Locate the cell with the specified text and output its [X, Y] center coordinate. 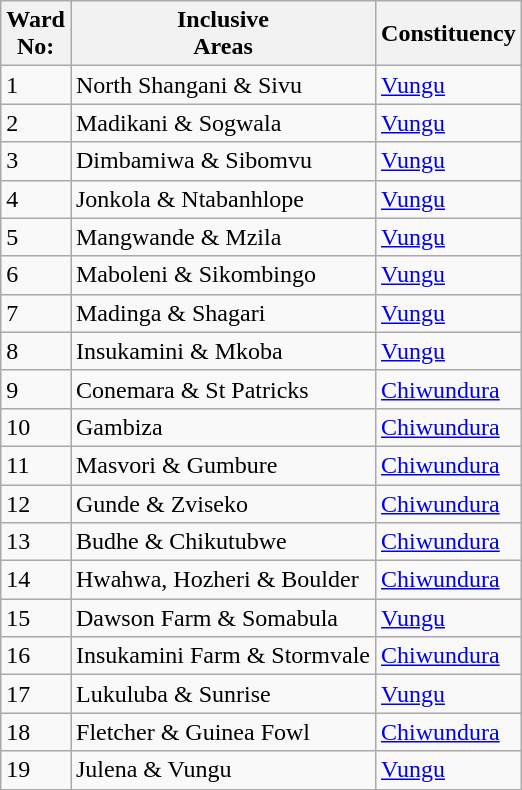
15 [36, 618]
Dimbamiwa & Sibomvu [222, 161]
1 [36, 85]
19 [36, 770]
2 [36, 123]
Maboleni & Sikombingo [222, 275]
Mangwande & Mzila [222, 237]
3 [36, 161]
11 [36, 465]
12 [36, 503]
5 [36, 237]
Insukamini Farm & Stormvale [222, 656]
North Shangani & Sivu [222, 85]
Fletcher & Guinea Fowl [222, 732]
Gunde & Zviseko [222, 503]
InclusiveAreas [222, 34]
Dawson Farm & Somabula [222, 618]
Budhe & Chikutubwe [222, 542]
4 [36, 199]
14 [36, 580]
9 [36, 389]
WardNo: [36, 34]
8 [36, 351]
17 [36, 694]
16 [36, 656]
Masvori & Gumbure [222, 465]
10 [36, 427]
Madikani & Sogwala [222, 123]
Julena & Vungu [222, 770]
18 [36, 732]
Constituency [449, 34]
Jonkola & Ntabanhlope [222, 199]
Insukamini & Mkoba [222, 351]
Conemara & St Patricks [222, 389]
Madinga & Shagari [222, 313]
Lukuluba & Sunrise [222, 694]
6 [36, 275]
Gambiza [222, 427]
Hwahwa, Hozheri & Boulder [222, 580]
13 [36, 542]
7 [36, 313]
